For the text-containing cell, return its midpoint in [x, y] coordinate format. 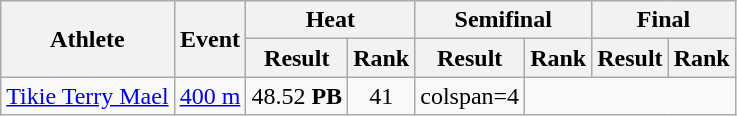
Tikie Terry Mael [88, 96]
48.52 PB [297, 96]
Final [664, 20]
Athlete [88, 39]
41 [382, 96]
colspan=4 [470, 96]
Heat [330, 20]
Semifinal [504, 20]
Event [210, 39]
400 m [210, 96]
